Return (x, y) of the center of cell containing provided text 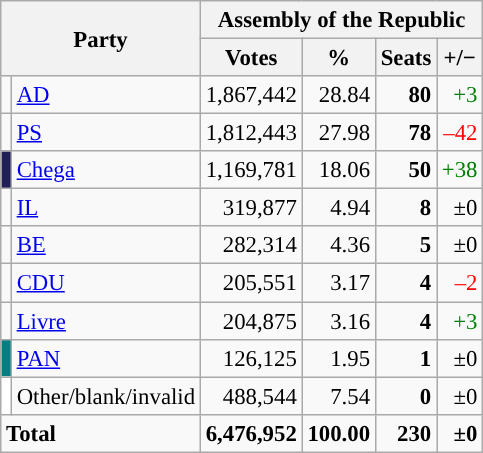
Votes (251, 58)
–42 (460, 133)
3.17 (338, 283)
126,125 (251, 358)
18.06 (338, 170)
80 (406, 95)
28.84 (338, 95)
100.00 (338, 433)
+/− (460, 58)
1.95 (338, 358)
0 (406, 396)
27.98 (338, 133)
319,877 (251, 208)
1,867,442 (251, 95)
CDU (106, 283)
4.94 (338, 208)
+38 (460, 170)
Party (101, 38)
78 (406, 133)
5 (406, 245)
8 (406, 208)
IL (106, 208)
3.16 (338, 321)
488,544 (251, 396)
205,551 (251, 283)
204,875 (251, 321)
1,169,781 (251, 170)
230 (406, 433)
PS (106, 133)
BE (106, 245)
Seats (406, 58)
1,812,443 (251, 133)
7.54 (338, 396)
% (338, 58)
1 (406, 358)
–2 (460, 283)
PAN (106, 358)
Other/blank/invalid (106, 396)
Chega (106, 170)
AD (106, 95)
4.36 (338, 245)
Livre (106, 321)
Assembly of the Republic (341, 20)
Total (101, 433)
50 (406, 170)
282,314 (251, 245)
6,476,952 (251, 433)
